Search for the cell housing the specified text and yield its (X, Y) center coordinate. 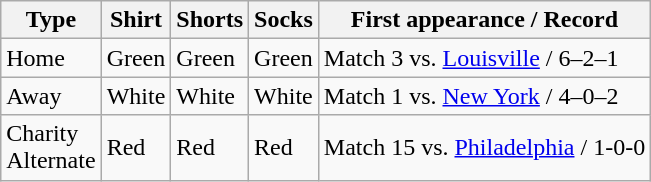
Socks (284, 20)
Type (51, 20)
CharityAlternate (51, 148)
Shorts (210, 20)
Match 15 vs. Philadelphia / 1-0-0 (484, 148)
Match 1 vs. New York / 4–0–2 (484, 96)
Home (51, 58)
First appearance / Record (484, 20)
Shirt (136, 20)
Match 3 vs. Louisville / 6–2–1 (484, 58)
Away (51, 96)
